Detect which cell encompasses the target text, then output its [X, Y] center coordinate. 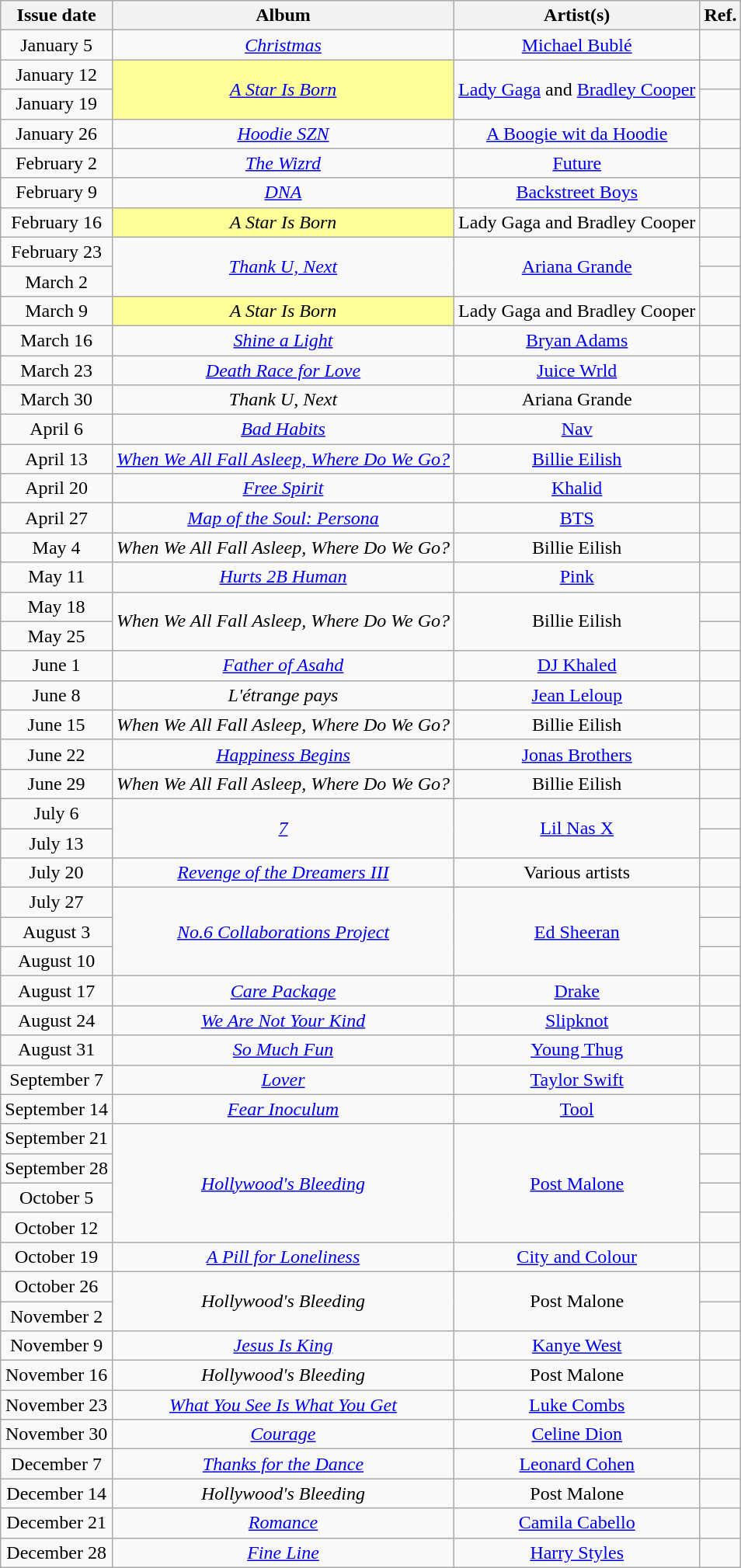
DNA [283, 193]
June 29 [57, 784]
September 7 [57, 1080]
October 12 [57, 1227]
December 28 [57, 1552]
May 4 [57, 548]
Taylor Swift [577, 1080]
February 2 [57, 163]
Camila Cabello [577, 1523]
A Pill for Loneliness [283, 1257]
Khalid [577, 488]
Drake [577, 991]
October 19 [57, 1257]
Album [283, 16]
August 3 [57, 932]
Juice Wrld [577, 370]
April 27 [57, 518]
Michael Bublé [577, 45]
September 28 [57, 1168]
August 31 [57, 1050]
November 16 [57, 1375]
May 11 [57, 577]
7 [283, 828]
November 23 [57, 1405]
Jonas Brothers [577, 754]
January 12 [57, 75]
February 23 [57, 252]
September 14 [57, 1109]
Future [577, 163]
June 1 [57, 666]
Slipknot [577, 1020]
August 24 [57, 1020]
October 5 [57, 1198]
November 9 [57, 1346]
January 19 [57, 104]
Kanye West [577, 1346]
Bad Habits [283, 429]
Father of Asahd [283, 666]
Ed Sheeran [577, 932]
Various artists [577, 873]
Map of the Soul: Persona [283, 518]
Issue date [57, 16]
April 13 [57, 459]
A Boogie wit da Hoodie [577, 134]
Nav [577, 429]
Jesus Is King [283, 1346]
Courage [283, 1434]
The Wizrd [283, 163]
Artist(s) [577, 16]
Death Race for Love [283, 370]
March 16 [57, 340]
BTS [577, 518]
Lover [283, 1080]
March 30 [57, 400]
Thanks for the Dance [283, 1464]
Jean Leloup [577, 695]
July 20 [57, 873]
November 30 [57, 1434]
May 18 [57, 607]
September 21 [57, 1139]
February 16 [57, 222]
Harry Styles [577, 1552]
March 2 [57, 281]
L'étrange pays [283, 695]
Care Package [283, 991]
August 10 [57, 961]
Pink [577, 577]
January 26 [57, 134]
December 7 [57, 1464]
Hoodie SZN [283, 134]
Revenge of the Dreamers III [283, 873]
So Much Fun [283, 1050]
Leonard Cohen [577, 1464]
We Are Not Your Kind [283, 1020]
July 27 [57, 902]
June 22 [57, 754]
January 5 [57, 45]
August 17 [57, 991]
Christmas [283, 45]
May 25 [57, 636]
Ref. [721, 16]
Romance [283, 1523]
Hurts 2B Human [283, 577]
April 6 [57, 429]
Happiness Begins [283, 754]
July 6 [57, 813]
Tool [577, 1109]
December 14 [57, 1493]
Shine a Light [283, 340]
Backstreet Boys [577, 193]
Fear Inoculum [283, 1109]
April 20 [57, 488]
Celine Dion [577, 1434]
City and Colour [577, 1257]
Lil Nas X [577, 828]
Free Spirit [283, 488]
Bryan Adams [577, 340]
DJ Khaled [577, 666]
What You See Is What You Get [283, 1405]
June 8 [57, 695]
March 9 [57, 311]
July 13 [57, 843]
Luke Combs [577, 1405]
October 26 [57, 1286]
November 2 [57, 1316]
Fine Line [283, 1552]
Young Thug [577, 1050]
June 15 [57, 725]
March 23 [57, 370]
No.6 Collaborations Project [283, 932]
February 9 [57, 193]
December 21 [57, 1523]
